Output the (X, Y) coordinate of the center of the cell containing the given text.  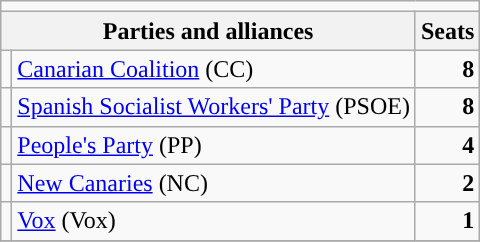
4 (447, 145)
Vox (Vox) (214, 221)
Seats (447, 31)
Parties and alliances (208, 31)
2 (447, 183)
1 (447, 221)
People's Party (PP) (214, 145)
Canarian Coalition (CC) (214, 69)
Spanish Socialist Workers' Party (PSOE) (214, 107)
New Canaries (NC) (214, 183)
